Extract the (X, Y) coordinate from the center of the cell holding the provided text.  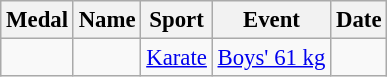
Event (271, 20)
Boys' 61 kg (271, 58)
Medal (38, 20)
Sport (176, 20)
Date (359, 20)
Karate (176, 58)
Name (107, 20)
